Pinpoint the cell where the given text exists, returning its (X, Y) midpoint coordinate. 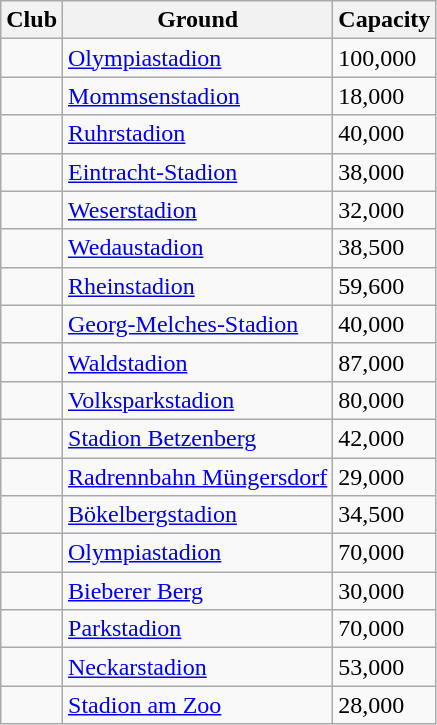
53,000 (384, 667)
Ground (198, 20)
34,500 (384, 515)
Radrennbahn Müngersdorf (198, 477)
59,600 (384, 286)
Eintracht-Stadion (198, 172)
Stadion am Zoo (198, 705)
32,000 (384, 210)
Stadion Betzenberg (198, 438)
Georg-Melches-Stadion (198, 324)
87,000 (384, 362)
30,000 (384, 591)
Bieberer Berg (198, 591)
100,000 (384, 58)
Capacity (384, 20)
80,000 (384, 400)
Wedaustadion (198, 248)
Rheinstadion (198, 286)
Waldstadion (198, 362)
Weserstadion (198, 210)
38,000 (384, 172)
Parkstadion (198, 629)
Club (32, 20)
42,000 (384, 438)
28,000 (384, 705)
18,000 (384, 96)
Volksparkstadion (198, 400)
Ruhrstadion (198, 134)
29,000 (384, 477)
Bökelbergstadion (198, 515)
Neckarstadion (198, 667)
Mommsenstadion (198, 96)
38,500 (384, 248)
